Capture the cell that displays the provided text and extract its (x, y) central coordinate. 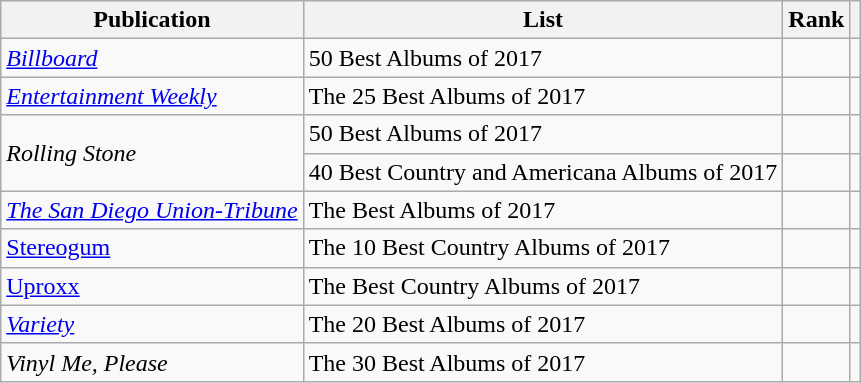
The 30 Best Albums of 2017 (543, 362)
The 10 Best Country Albums of 2017 (543, 248)
40 Best Country and Americana Albums of 2017 (543, 172)
Rank (816, 20)
The San Diego Union-Tribune (152, 210)
The Best Albums of 2017 (543, 210)
List (543, 20)
Billboard (152, 58)
Rolling Stone (152, 153)
The Best Country Albums of 2017 (543, 286)
Entertainment Weekly (152, 96)
Vinyl Me, Please (152, 362)
Variety (152, 324)
The 25 Best Albums of 2017 (543, 96)
Uproxx (152, 286)
Publication (152, 20)
The 20 Best Albums of 2017 (543, 324)
Stereogum (152, 248)
